Return [X, Y] of the center of cell containing provided text 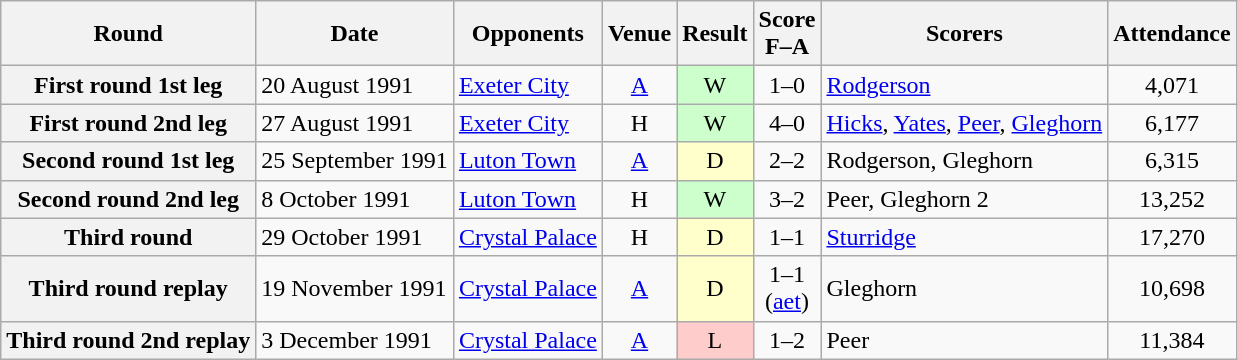
6,177 [1172, 123]
L [715, 340]
1–1 [787, 237]
3–2 [787, 199]
1–2 [787, 340]
Attendance [1172, 34]
11,384 [1172, 340]
First round 1st leg [128, 85]
Round [128, 34]
17,270 [1172, 237]
27 August 1991 [355, 123]
1–0 [787, 85]
4,071 [1172, 85]
4–0 [787, 123]
Gleghorn [964, 288]
Third round [128, 237]
Second round 2nd leg [128, 199]
Second round 1st leg [128, 161]
29 October 1991 [355, 237]
3 December 1991 [355, 340]
2–2 [787, 161]
Hicks, Yates, Peer, Gleghorn [964, 123]
Third round replay [128, 288]
Result [715, 34]
Venue [639, 34]
First round 2nd leg [128, 123]
Rodgerson, Gleghorn [964, 161]
Opponents [528, 34]
20 August 1991 [355, 85]
25 September 1991 [355, 161]
6,315 [1172, 161]
19 November 1991 [355, 288]
8 October 1991 [355, 199]
Peer [964, 340]
1–1(aet) [787, 288]
Third round 2nd replay [128, 340]
Rodgerson [964, 85]
Scorers [964, 34]
Peer, Gleghorn 2 [964, 199]
Date [355, 34]
Sturridge [964, 237]
13,252 [1172, 199]
ScoreF–A [787, 34]
10,698 [1172, 288]
